Locate the cell with the specified text and output its [x, y] center coordinate. 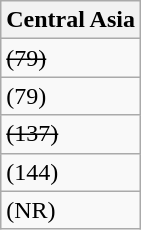
(144) [71, 172]
(137) [71, 134]
(NR) [71, 210]
Central Asia [71, 20]
